Identify which cell holds the provided text, then report its [x, y] central coordinate. 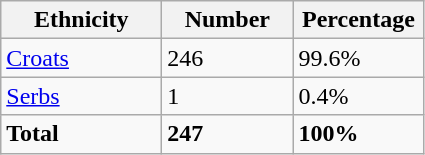
Ethnicity [82, 20]
1 [228, 96]
247 [228, 134]
246 [228, 58]
Percentage [358, 20]
99.6% [358, 58]
Croats [82, 58]
100% [358, 134]
0.4% [358, 96]
Serbs [82, 96]
Number [228, 20]
Total [82, 134]
